Identify which cell holds the provided text, then report its (x, y) central coordinate. 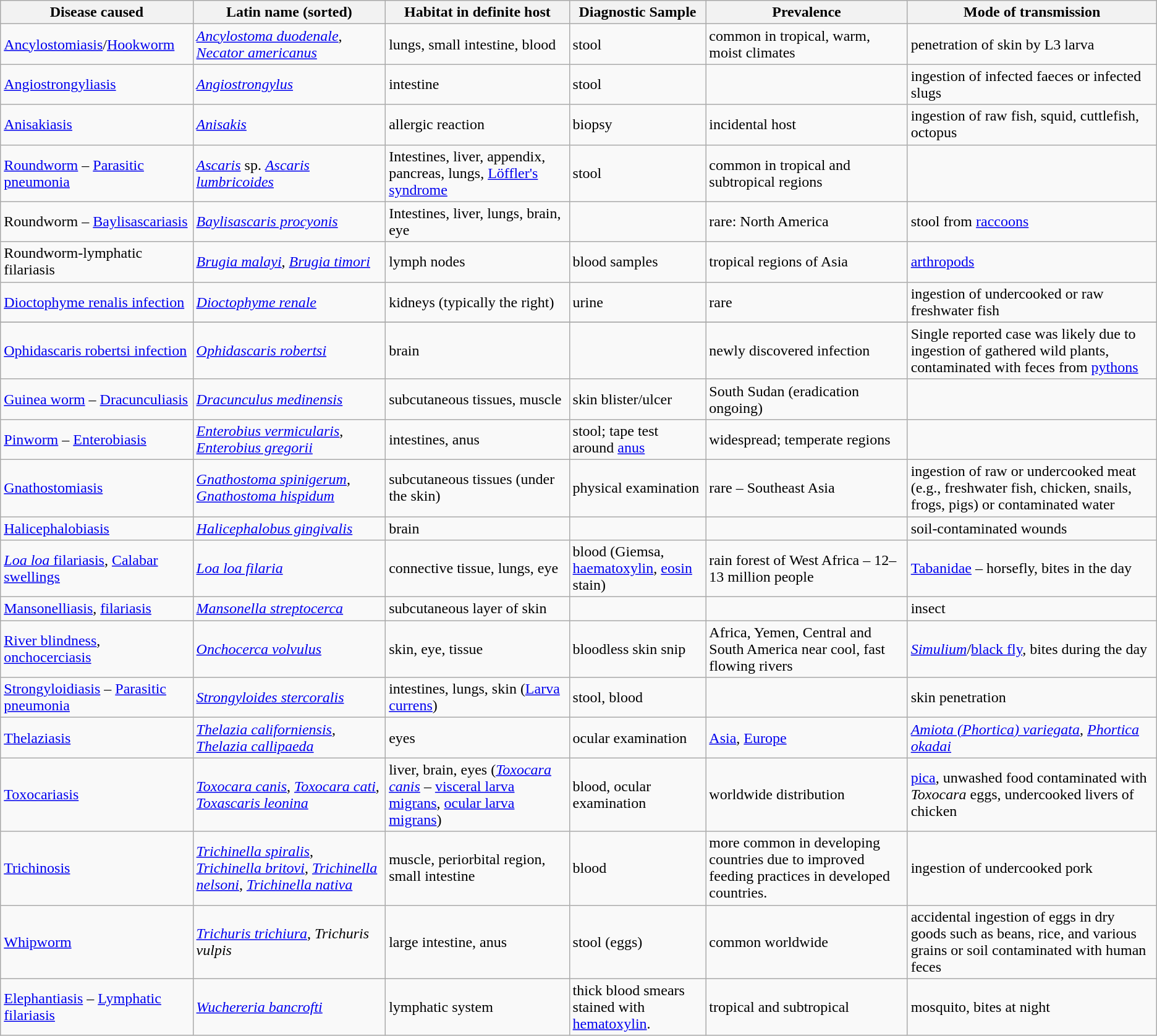
liver, brain, eyes (Toxocara canis – visceral larva migrans, ocular larva migrans) (477, 795)
Ophidascaris robertsi infection (96, 350)
Dracunculus medinensis (289, 399)
Strongyloidiasis – Parasitic pneumonia (96, 697)
Roundworm – Baylisascariasis (96, 221)
accidental ingestion of eggs in dry goods such as beans, rice, and various grains or soil contaminated with human feces (1032, 942)
urine (638, 302)
blood samples (638, 262)
rare – Southeast Asia (807, 488)
tropical regions of Asia (807, 262)
stool (eggs) (638, 942)
Halicephalobus gingivalis (289, 529)
Disease caused (96, 12)
common in tropical, warm, moist climates (807, 45)
Loa loa filariasis, Calabar swellings (96, 569)
Prevalence (807, 12)
Diagnostic Sample (638, 12)
ingestion of infected faeces or infected slugs (1032, 84)
Dioctophyme renalis infection (96, 302)
Single reported case was likely due to ingestion of gathered wild plants, contaminated with feces from pythons (1032, 350)
penetration of skin by L3 larva (1032, 45)
mosquito, bites at night (1032, 1007)
skin, eye, tissue (477, 649)
blood (Giemsa, haematoxylin, eosin stain) (638, 569)
ingestion of undercooked or raw freshwater fish (1032, 302)
Simulium/black fly, bites during the day (1032, 649)
Toxocariasis (96, 795)
muscle, periorbital region, small intestine (477, 868)
Mansonella streptocerca (289, 609)
rain forest of West Africa – 12–13 million people (807, 569)
Mansonelliasis, filariasis (96, 609)
subcutaneous layer of skin (477, 609)
lymphatic system (477, 1007)
thick blood smears stained with hematoxylin. (638, 1007)
common in tropical and subtropical regions (807, 173)
Angiostrongyliasis (96, 84)
Gnathostomiasis (96, 488)
Habitat in definite host (477, 12)
insect (1032, 609)
Baylisascaris procyonis (289, 221)
Wuchereria bancrofti (289, 1007)
pica, unwashed food contaminated with Toxocara eggs, undercooked livers of chicken (1032, 795)
subcutaneous tissues, muscle (477, 399)
physical examination (638, 488)
Gnathostoma spinigerum, Gnathostoma hispidum (289, 488)
skin blister/ulcer (638, 399)
River blindness, onchocerciasis (96, 649)
intestines, lungs, skin (Larva currens) (477, 697)
intestine (477, 84)
ocular examination (638, 738)
Elephantiasis – Lymphatic filariasis (96, 1007)
tropical and subtropical (807, 1007)
Thelazia californiensis, Thelazia callipaeda (289, 738)
ingestion of raw or undercooked meat (e.g., freshwater fish, chicken, snails, frogs, pigs) or contaminated water (1032, 488)
ingestion of undercooked pork (1032, 868)
rare (807, 302)
Anisakiasis (96, 125)
Trichinella spiralis, Trichinella britovi, Trichinella nelsoni, Trichinella nativa (289, 868)
Asia, Europe (807, 738)
Halicephalobiasis (96, 529)
Onchocerca volvulus (289, 649)
Intestines, liver, lungs, brain, eye (477, 221)
Trichuris trichiura, Trichuris vulpis (289, 942)
lungs, small intestine, blood (477, 45)
Intestines, liver, appendix, pancreas, lungs, Löffler's syndrome (477, 173)
Amiota (Phortica) variegata, Phortica okadai (1032, 738)
Trichinosis (96, 868)
Anisakis (289, 125)
blood (638, 868)
Whipworm (96, 942)
common worldwide (807, 942)
Africa, Yemen, Central and South America near cool, fast flowing rivers (807, 649)
Angiostrongylus (289, 84)
arthropods (1032, 262)
blood, ocular examination (638, 795)
stool, blood (638, 697)
intestines, anus (477, 439)
Pinworm – Enterobiasis (96, 439)
Ancylostomiasis/Hookworm (96, 45)
Roundworm – Parasitic pneumonia (96, 173)
large intestine, anus (477, 942)
subcutaneous tissues (under the skin) (477, 488)
kidneys (typically the right) (477, 302)
worldwide distribution (807, 795)
eyes (477, 738)
Ascaris sp. Ascaris lumbricoides (289, 173)
Enterobius vermicularis, Enterobius gregorii (289, 439)
Thelaziasis (96, 738)
Mode of transmission (1032, 12)
incidental host (807, 125)
Brugia malayi, Brugia timori (289, 262)
Ancylostoma duodenale, Necator americanus (289, 45)
ingestion of raw fish, squid, cuttlefish, octopus (1032, 125)
lymph nodes (477, 262)
newly discovered infection (807, 350)
soil-contaminated wounds (1032, 529)
stool; tape test around anus (638, 439)
connective tissue, lungs, eye (477, 569)
rare: North America (807, 221)
Roundworm-lymphatic filariasis (96, 262)
bloodless skin snip (638, 649)
widespread; temperate regions (807, 439)
Loa loa filaria (289, 569)
Guinea worm – Dracunculiasis (96, 399)
biopsy (638, 125)
Latin name (sorted) (289, 12)
more common in developing countries due to improved feeding practices in developed countries. (807, 868)
Ophidascaris robertsi (289, 350)
Tabanidae – horsefly, bites in the day (1032, 569)
South Sudan (eradication ongoing) (807, 399)
skin penetration (1032, 697)
Dioctophyme renale (289, 302)
allergic reaction (477, 125)
Strongyloides stercoralis (289, 697)
Toxocara canis, Toxocara cati, Toxascaris leonina (289, 795)
stool from raccoons (1032, 221)
